Return (x, y) of the center of cell containing provided text 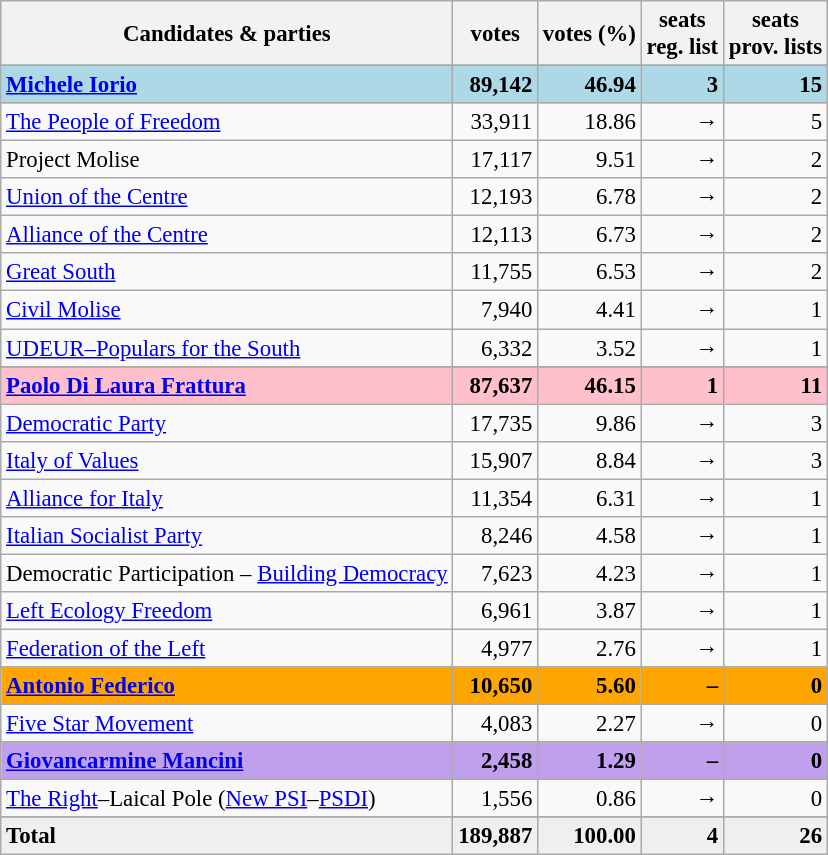
UDEUR–Populars for the South (227, 348)
12,113 (496, 235)
5.60 (590, 686)
7,623 (496, 573)
17,117 (496, 160)
6,332 (496, 348)
12,193 (496, 197)
26 (775, 836)
6.78 (590, 197)
46.94 (590, 85)
4,977 (496, 648)
3.87 (590, 611)
18.86 (590, 122)
1.29 (590, 761)
11 (775, 385)
Total (227, 836)
4.23 (590, 573)
11,755 (496, 273)
The Right–Laical Pole (New PSI–PSDI) (227, 799)
Italian Socialist Party (227, 536)
11,354 (496, 498)
2.27 (590, 724)
votes (496, 34)
Democratic Party (227, 423)
46.15 (590, 385)
2,458 (496, 761)
Federation of the Left (227, 648)
Left Ecology Freedom (227, 611)
4 (682, 836)
8,246 (496, 536)
seatsprov. lists (775, 34)
0.86 (590, 799)
17,735 (496, 423)
votes (%) (590, 34)
4,083 (496, 724)
Candidates & parties (227, 34)
5 (775, 122)
7,940 (496, 310)
Alliance for Italy (227, 498)
Union of the Centre (227, 197)
Giovancarmine Mancini (227, 761)
6,961 (496, 611)
6.73 (590, 235)
15,907 (496, 460)
15 (775, 85)
Antonio Federico (227, 686)
9.86 (590, 423)
seatsreg. list (682, 34)
Five Star Movement (227, 724)
Great South (227, 273)
Italy of Values (227, 460)
The People of Freedom (227, 122)
Civil Molise (227, 310)
100.00 (590, 836)
4.58 (590, 536)
8.84 (590, 460)
Michele Iorio (227, 85)
Paolo Di Laura Frattura (227, 385)
4.41 (590, 310)
Alliance of the Centre (227, 235)
33,911 (496, 122)
87,637 (496, 385)
Project Molise (227, 160)
1,556 (496, 799)
89,142 (496, 85)
2.76 (590, 648)
6.31 (590, 498)
189,887 (496, 836)
6.53 (590, 273)
Democratic Participation – Building Democracy (227, 573)
3.52 (590, 348)
9.51 (590, 160)
10,650 (496, 686)
